Find where the given text appears and provide that cell's center as [x, y] coordinate. 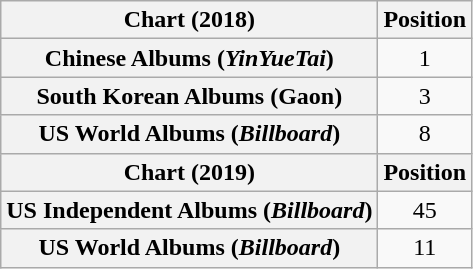
Chart (2018) [190, 20]
US Independent Albums (Billboard) [190, 210]
Chinese Albums (YinYueTai) [190, 58]
South Korean Albums (Gaon) [190, 96]
45 [425, 210]
11 [425, 248]
8 [425, 134]
3 [425, 96]
1 [425, 58]
Chart (2019) [190, 172]
